Output the (x, y) coordinate of the center of the cell containing the given text.  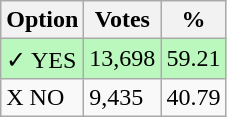
9,435 (122, 97)
✓ YES (42, 59)
Votes (122, 20)
% (194, 20)
13,698 (122, 59)
X NO (42, 97)
Option (42, 20)
40.79 (194, 97)
59.21 (194, 59)
